Find where the given text appears and provide that cell's center as [X, Y] coordinate. 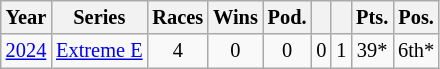
1 [341, 51]
6th* [416, 51]
Year [26, 17]
4 [178, 51]
Pts. [372, 17]
39* [372, 51]
Races [178, 17]
Pos. [416, 17]
Extreme E [99, 51]
Wins [236, 17]
Pod. [288, 17]
2024 [26, 51]
Series [99, 17]
